Scan for the cell matching the given text and deliver its (x, y) coordinate at center. 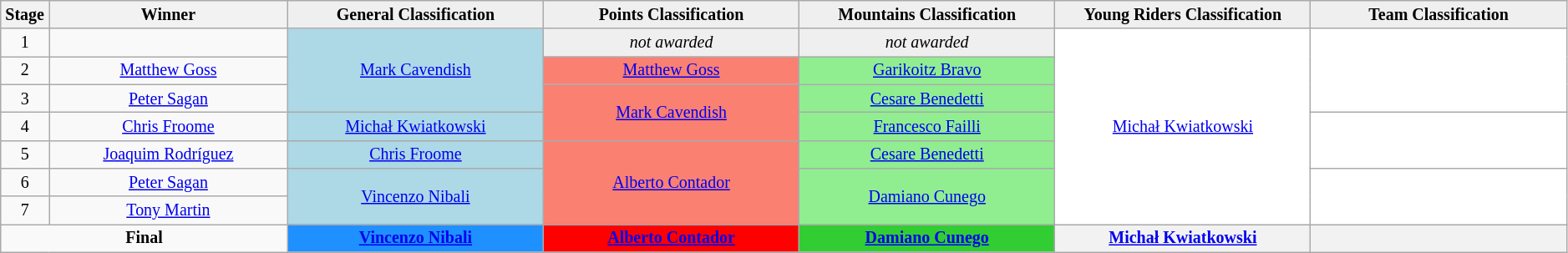
Francesco Failli (927, 127)
4 (25, 127)
Young Riders Classification (1183, 15)
7 (25, 210)
5 (25, 154)
Team Classification (1439, 15)
3 (25, 99)
Final (145, 239)
Stage (25, 15)
Winner (169, 15)
6 (25, 182)
Joaquim Rodríguez (169, 154)
Garikoitz Bravo (927, 70)
Points Classification (671, 15)
Tony Martin (169, 210)
2 (25, 70)
Mountains Classification (927, 15)
1 (25, 43)
General Classification (415, 15)
